Return [x, y] of the center of cell containing provided text 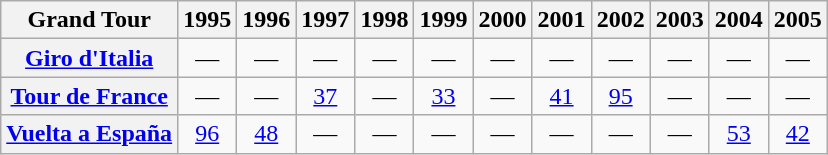
1998 [384, 20]
Grand Tour [90, 20]
2002 [620, 20]
33 [444, 96]
2004 [738, 20]
96 [208, 134]
95 [620, 96]
1999 [444, 20]
53 [738, 134]
48 [266, 134]
2005 [798, 20]
1995 [208, 20]
2003 [680, 20]
Tour de France [90, 96]
2000 [502, 20]
1996 [266, 20]
1997 [326, 20]
37 [326, 96]
41 [562, 96]
Giro d'Italia [90, 58]
2001 [562, 20]
Vuelta a España [90, 134]
42 [798, 134]
